Extract the [X, Y] coordinate from the center of the cell holding the provided text.  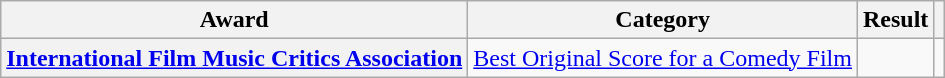
Best Original Score for a Comedy Film [663, 58]
Result [895, 20]
Award [234, 20]
Category [663, 20]
International Film Music Critics Association [234, 58]
